Return [x, y] of the center of cell containing provided text 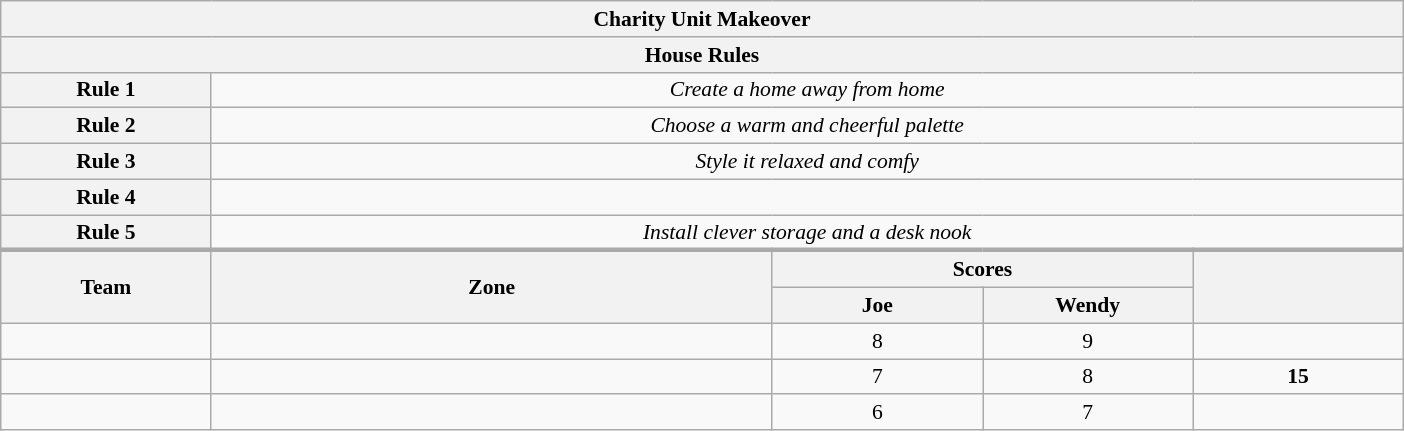
6 [877, 413]
Scores [982, 270]
15 [1298, 377]
Install clever storage and a desk nook [807, 233]
Rule 5 [106, 233]
9 [1087, 341]
Joe [877, 306]
Rule 2 [106, 126]
Rule 4 [106, 197]
Charity Unit Makeover [702, 19]
Choose a warm and cheerful palette [807, 126]
Wendy [1087, 306]
Team [106, 288]
Create a home away from home [807, 90]
Zone [492, 288]
Style it relaxed and comfy [807, 162]
House Rules [702, 55]
Rule 3 [106, 162]
Rule 1 [106, 90]
